Return the (X, Y) coordinate for the center point of the cell that contains the specified text.  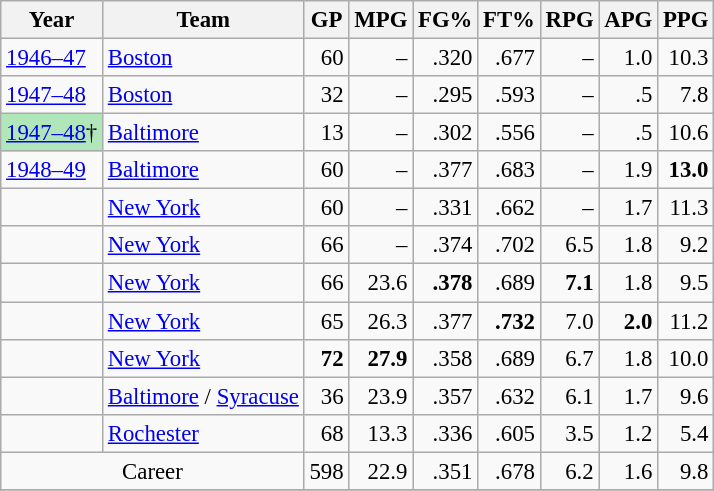
.605 (510, 433)
11.2 (686, 321)
FT% (510, 20)
10.3 (686, 58)
.632 (510, 396)
9.5 (686, 283)
23.9 (381, 396)
1.2 (628, 433)
Rochester (203, 433)
.320 (446, 58)
36 (326, 396)
.678 (510, 471)
27.9 (381, 358)
22.9 (381, 471)
MPG (381, 20)
1947–48† (52, 133)
.702 (510, 245)
3.5 (570, 433)
9.6 (686, 396)
13.0 (686, 170)
7.1 (570, 283)
.593 (510, 95)
1.0 (628, 58)
.357 (446, 396)
.351 (446, 471)
7.0 (570, 321)
FG% (446, 20)
13 (326, 133)
APG (628, 20)
.683 (510, 170)
1948–49 (52, 170)
.358 (446, 358)
9.2 (686, 245)
.302 (446, 133)
6.7 (570, 358)
.677 (510, 58)
32 (326, 95)
PPG (686, 20)
9.8 (686, 471)
.556 (510, 133)
1947–48 (52, 95)
65 (326, 321)
11.3 (686, 208)
.331 (446, 208)
Team (203, 20)
23.6 (381, 283)
72 (326, 358)
6.2 (570, 471)
13.3 (381, 433)
Baltimore / Syracuse (203, 396)
.336 (446, 433)
7.8 (686, 95)
1.6 (628, 471)
Career (152, 471)
.662 (510, 208)
.732 (510, 321)
10.0 (686, 358)
1946–47 (52, 58)
5.4 (686, 433)
598 (326, 471)
10.6 (686, 133)
RPG (570, 20)
1.9 (628, 170)
26.3 (381, 321)
2.0 (628, 321)
Year (52, 20)
.374 (446, 245)
.378 (446, 283)
6.1 (570, 396)
68 (326, 433)
GP (326, 20)
.295 (446, 95)
6.5 (570, 245)
